Identify which cell holds the provided text, then report its [x, y] central coordinate. 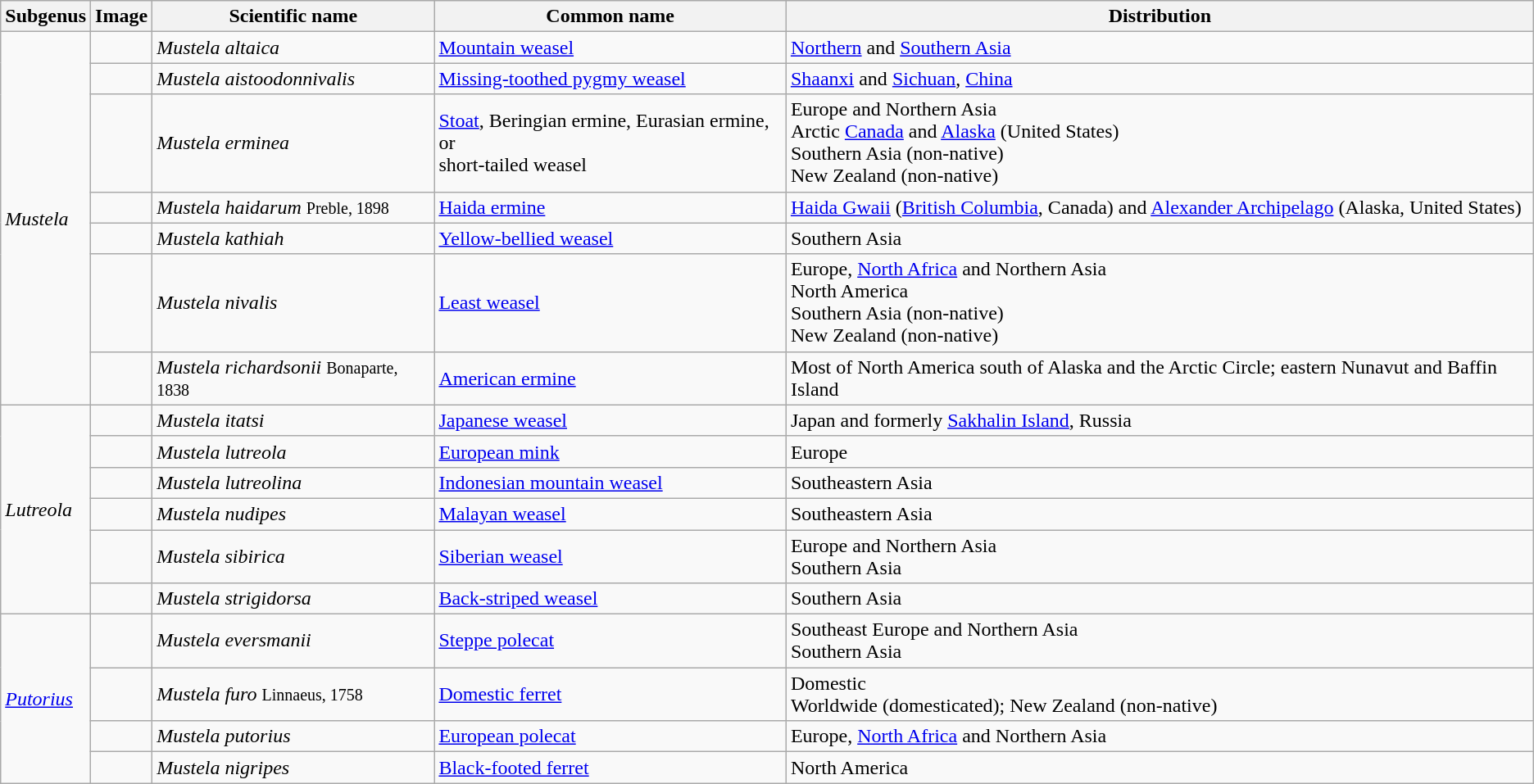
Back-striped weasel [610, 599]
Subgenus [46, 16]
North America [1160, 768]
Common name [610, 16]
Least weasel [610, 303]
Southeast Europe and Northern AsiaSouthern Asia [1160, 641]
Mustela kathiah [293, 238]
Mustela eversmanii [293, 641]
Mustela putorius [293, 736]
Yellow-bellied weasel [610, 238]
Haida Gwaii (British Columbia, Canada) and Alexander Archipelago (Alaska, United States) [1160, 207]
Japanese weasel [610, 420]
European mink [610, 451]
Northern and Southern Asia [1160, 48]
Missing-toothed pygmy weasel [610, 79]
DomesticWorldwide (domesticated); New Zealand (non-native) [1160, 695]
Mustela itatsi [293, 420]
Mustela lutreolina [293, 483]
Image [121, 16]
Haida ermine [610, 207]
Europe [1160, 451]
Mustela altaica [293, 48]
Mustela nudipes [293, 514]
Mustela furo Linnaeus, 1758 [293, 695]
Mustela sibirica [293, 555]
Siberian weasel [610, 555]
Most of North America south of Alaska and the Arctic Circle; eastern Nunavut and Baffin Island [1160, 378]
Indonesian mountain weasel [610, 483]
Lutreola [46, 510]
Mustela nigripes [293, 768]
Shaanxi and Sichuan, China [1160, 79]
Europe and Northern AsiaArctic Canada and Alaska (United States)Southern Asia (non-native)New Zealand (non-native) [1160, 143]
Mustela nivalis [293, 303]
Stoat, Beringian ermine, Eurasian ermine, orshort-tailed weasel [610, 143]
Steppe polecat [610, 641]
Putorius [46, 699]
Black-footed ferret [610, 768]
Mustela erminea [293, 143]
Domestic ferret [610, 695]
Mountain weasel [610, 48]
Europe and Northern AsiaSouthern Asia [1160, 555]
Malayan weasel [610, 514]
Mustela haidarum Preble, 1898 [293, 207]
Mustela strigidorsa [293, 599]
Europe, North Africa and Northern Asia North AmericaSouthern Asia (non-native)New Zealand (non-native) [1160, 303]
Europe, North Africa and Northern Asia [1160, 736]
Mustela aistoodonnivalis [293, 79]
European polecat [610, 736]
Mustela [46, 218]
Japan and formerly Sakhalin Island, Russia [1160, 420]
Distribution [1160, 16]
Mustela richardsonii Bonaparte, 1838 [293, 378]
American ermine [610, 378]
Mustela lutreola [293, 451]
Scientific name [293, 16]
